Output the [X, Y] coordinate of the center of the cell containing the given text.  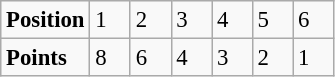
5 [272, 20]
Points [46, 58]
8 [110, 58]
Position [46, 20]
